Locate the cell with the specified text and output its (X, Y) center coordinate. 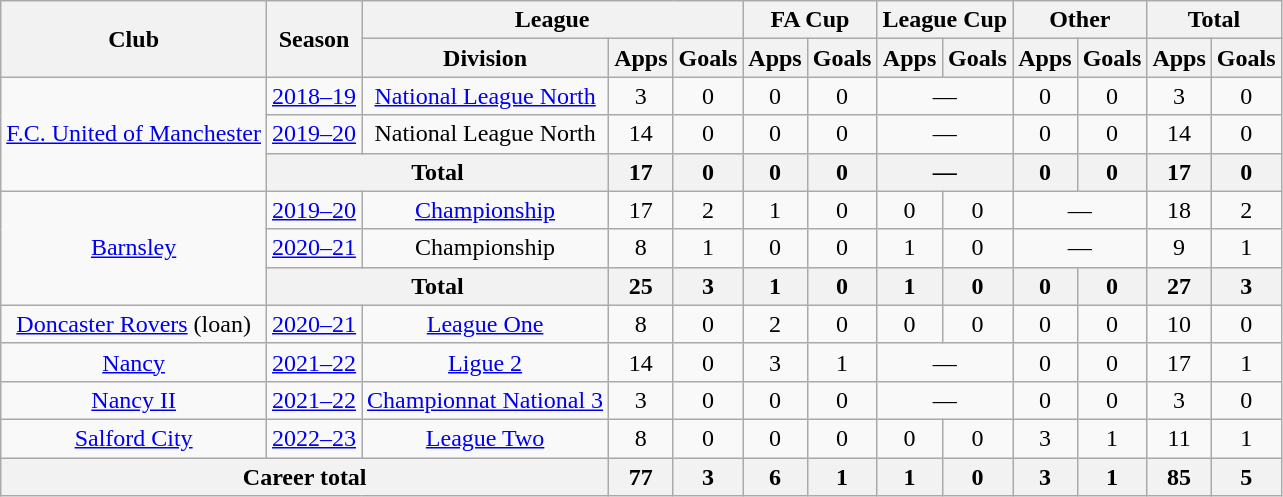
Nancy II (134, 400)
Ligue 2 (486, 362)
Career total (305, 477)
F.C. United of Manchester (134, 134)
5 (1246, 477)
11 (1179, 438)
Doncaster Rovers (loan) (134, 324)
League Cup (945, 20)
85 (1179, 477)
25 (641, 286)
18 (1179, 210)
27 (1179, 286)
Club (134, 39)
League One (486, 324)
Division (486, 58)
10 (1179, 324)
6 (775, 477)
9 (1179, 248)
League (552, 20)
77 (641, 477)
Barnsley (134, 248)
Nancy (134, 362)
Other (1080, 20)
League Two (486, 438)
2022–23 (314, 438)
Season (314, 39)
Championnat National 3 (486, 400)
2018–19 (314, 96)
FA Cup (810, 20)
Salford City (134, 438)
